Scan for the cell matching the given text and deliver its (X, Y) coordinate at center. 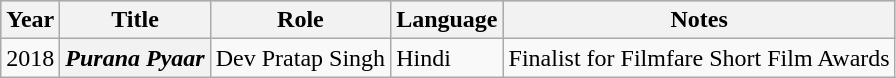
Hindi (447, 58)
Year (30, 20)
Finalist for Filmfare Short Film Awards (699, 58)
Role (300, 20)
Language (447, 20)
Purana Pyaar (135, 58)
2018 (30, 58)
Dev Pratap Singh (300, 58)
Notes (699, 20)
Title (135, 20)
